Search for the cell housing the specified text and yield its (x, y) center coordinate. 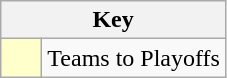
Key (114, 20)
Teams to Playoffs (134, 58)
